From the cell containing the given text, extract its center point as (X, Y) coordinate. 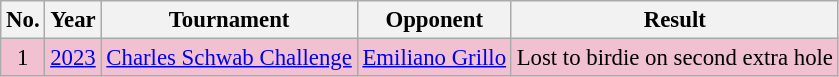
1 (23, 58)
Tournament (229, 20)
Opponent (434, 20)
Year (73, 20)
Result (674, 20)
Lost to birdie on second extra hole (674, 58)
Emiliano Grillo (434, 58)
Charles Schwab Challenge (229, 58)
No. (23, 20)
2023 (73, 58)
